Output the [X, Y] coordinate of the center of the cell containing the given text.  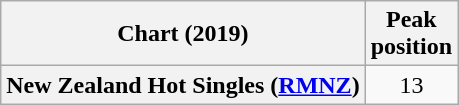
Chart (2019) [183, 34]
13 [411, 85]
Peakposition [411, 34]
New Zealand Hot Singles (RMNZ) [183, 85]
